Find where the given text appears and provide that cell's center as [X, Y] coordinate. 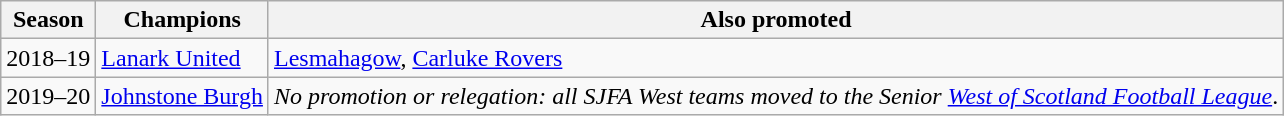
No promotion or relegation: all SJFA West teams moved to the Senior West of Scotland Football League. [776, 96]
Season [48, 20]
Lanark United [182, 58]
Champions [182, 20]
Lesmahagow, Carluke Rovers [776, 58]
2018–19 [48, 58]
Johnstone Burgh [182, 96]
Also promoted [776, 20]
2019–20 [48, 96]
